Extract the [X, Y] coordinate from the center of the cell holding the provided text.  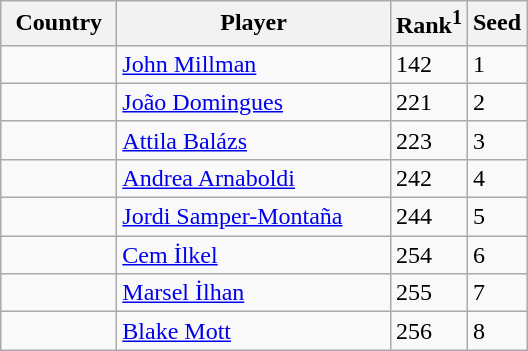
2 [496, 102]
244 [428, 217]
João Domingues [254, 102]
242 [428, 178]
Attila Balázs [254, 140]
4 [496, 178]
Seed [496, 24]
Jordi Samper-Montaña [254, 217]
7 [496, 293]
Player [254, 24]
8 [496, 331]
223 [428, 140]
254 [428, 255]
5 [496, 217]
256 [428, 331]
Rank1 [428, 24]
John Millman [254, 64]
Marsel İlhan [254, 293]
142 [428, 64]
221 [428, 102]
6 [496, 255]
Cem İlkel [254, 255]
Blake Mott [254, 331]
3 [496, 140]
255 [428, 293]
Andrea Arnaboldi [254, 178]
Country [59, 24]
1 [496, 64]
